Locate the cell with the specified text and output its [X, Y] center coordinate. 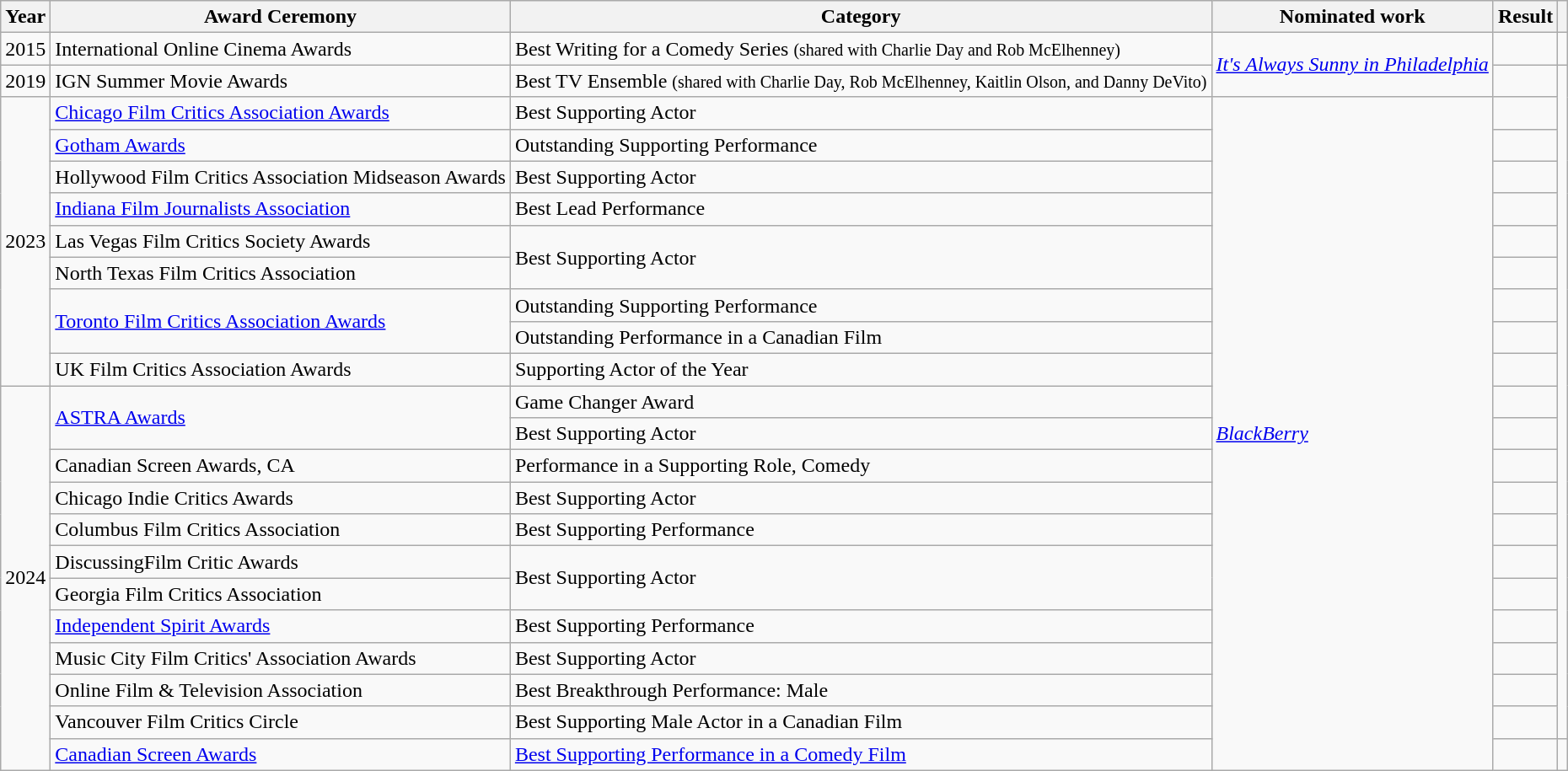
Hollywood Film Critics Association Midseason Awards [281, 177]
Canadian Screen Awards [281, 754]
Best Writing for a Comedy Series (shared with Charlie Day and Rob McElhenney) [861, 49]
BlackBerry [1352, 433]
North Texas Film Critics Association [281, 273]
IGN Summer Movie Awards [281, 81]
2023 [25, 241]
Category [861, 17]
2024 [25, 578]
Supporting Actor of the Year [861, 369]
Result [1525, 17]
Best Lead Performance [861, 209]
Best Breakthrough Performance: Male [861, 690]
Best Supporting Performance in a Comedy Film [861, 754]
ASTRA Awards [281, 418]
2019 [25, 81]
Music City Film Critics' Association Awards [281, 658]
Best Supporting Male Actor in a Canadian Film [861, 722]
2015 [25, 49]
Toronto Film Critics Association Awards [281, 321]
Online Film & Television Association [281, 690]
Year [25, 17]
Independent Spirit Awards [281, 626]
Vancouver Film Critics Circle [281, 722]
UK Film Critics Association Awards [281, 369]
Chicago Indie Critics Awards [281, 498]
Chicago Film Critics Association Awards [281, 113]
It's Always Sunny in Philadelphia [1352, 65]
Canadian Screen Awards, CA [281, 466]
DiscussingFilm Critic Awards [281, 562]
Performance in a Supporting Role, Comedy [861, 466]
Las Vegas Film Critics Society Awards [281, 241]
Award Ceremony [281, 17]
Game Changer Award [861, 402]
Georgia Film Critics Association [281, 594]
Best TV Ensemble (shared with Charlie Day, Rob McElhenney, Kaitlin Olson, and Danny DeVito) [861, 81]
Nominated work [1352, 17]
Outstanding Performance in a Canadian Film [861, 337]
International Online Cinema Awards [281, 49]
Indiana Film Journalists Association [281, 209]
Columbus Film Critics Association [281, 530]
Gotham Awards [281, 145]
